For the text-containing cell, return its midpoint in [x, y] coordinate format. 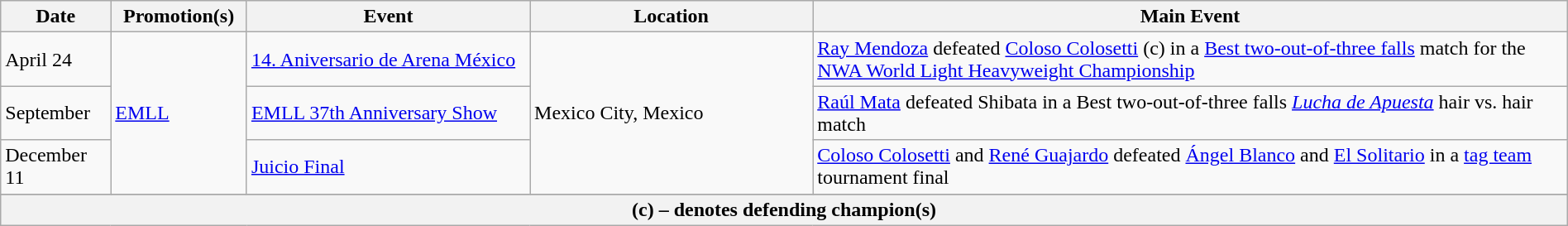
December 11 [56, 167]
Juicio Final [388, 167]
Mexico City, Mexico [672, 113]
Location [672, 17]
Promotion(s) [179, 17]
EMLL 37th Anniversary Show [388, 113]
Raúl Mata defeated Shibata in a Best two-out-of-three falls Lucha de Apuesta hair vs. hair match [1191, 113]
April 24 [56, 60]
Event [388, 17]
EMLL [179, 113]
Coloso Colosetti and René Guajardo defeated Ángel Blanco and El Solitario in a tag team tournament final [1191, 167]
Date [56, 17]
September [56, 113]
14. Aniversario de Arena México [388, 60]
Main Event [1191, 17]
(c) – denotes defending champion(s) [784, 209]
Ray Mendoza defeated Coloso Colosetti (c) in a Best two-out-of-three falls match for the NWA World Light Heavyweight Championship [1191, 60]
